Detect which cell encompasses the target text, then output its (x, y) center coordinate. 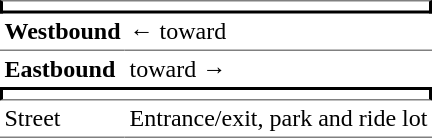
Entrance/exit, park and ride lot (278, 119)
Eastbound (62, 69)
toward → (278, 69)
← toward (278, 33)
Street (62, 119)
Westbound (62, 33)
